Identify which cell holds the provided text, then report its [X, Y] central coordinate. 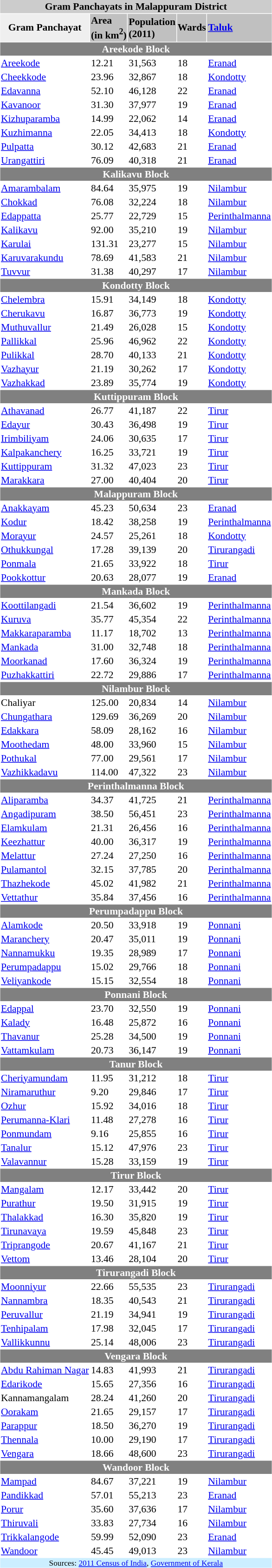
11.95 [109, 1078]
29,190 [152, 1439]
28,104 [152, 1258]
31,212 [152, 1078]
30.12 [109, 146]
76.08 [109, 202]
36,773 [152, 313]
Aliparamba [45, 800]
Niramaruthur [45, 1092]
41,583 [152, 257]
Gram Panchayat [45, 28]
Pulamantol [45, 869]
12.21 [109, 63]
Kalpakanchery [45, 452]
33,442 [152, 1189]
41,982 [152, 883]
19.50 [109, 1203]
15.28 [109, 1161]
30,635 [152, 438]
Ozhur [45, 1105]
Oorakam [45, 1411]
Kavanoor [45, 104]
Puzhakkattiri [45, 674]
21.49 [109, 327]
18.42 [109, 521]
55,213 [152, 1495]
35,774 [152, 382]
23,277 [152, 243]
92.00 [109, 229]
37,977 [152, 104]
Kuzhimanna [45, 132]
Urangattiri [45, 160]
Vallikkunnu [45, 1342]
Tanalur [45, 1147]
34,941 [152, 1314]
48,006 [152, 1342]
22.05 [109, 132]
59.99 [109, 1536]
20,834 [152, 702]
Moonniyur [45, 1286]
32,550 [152, 1008]
Cherukavu [45, 313]
Thazhekode [45, 883]
Irimbiliyam [45, 438]
35,975 [152, 188]
Nannamukku [45, 952]
84.67 [109, 1481]
Kalady [45, 1022]
37,221 [152, 1481]
41,725 [152, 800]
Moorkanad [45, 660]
Perinthalmanna Block [136, 786]
22.66 [109, 1286]
20.67 [109, 1244]
31,563 [152, 63]
129.69 [109, 716]
45.02 [109, 883]
Kannamangalam [45, 1397]
Pookkottur [45, 577]
30.43 [109, 424]
40,543 [152, 1300]
52,090 [152, 1536]
Cheekkode [45, 76]
29,766 [152, 966]
14.99 [109, 118]
17.28 [109, 549]
15.92 [109, 1105]
Vettom [45, 1258]
38.50 [109, 813]
56,451 [152, 813]
18.35 [109, 1300]
47,023 [152, 466]
40,318 [152, 160]
19.59 [109, 1231]
25,261 [152, 535]
16.87 [109, 313]
Malappuram Block [136, 494]
20.73 [109, 1050]
47,976 [152, 1147]
18.66 [109, 1453]
20.63 [109, 577]
Keezhattur [45, 841]
Kuruva [45, 619]
Alamkode [45, 925]
Tenhipalam [45, 1328]
28,162 [152, 730]
27.24 [109, 855]
58.09 [109, 730]
35.77 [109, 619]
Edakkara [45, 730]
Mankada Block [136, 591]
15.91 [109, 299]
11.48 [109, 1119]
Chungathara [45, 716]
Chaliyar [45, 702]
29,561 [152, 758]
23.96 [109, 76]
Koottilangadi [45, 605]
Kodur [45, 521]
Nannambra [45, 1300]
Vengara Block [136, 1356]
10.00 [109, 1439]
14.83 [109, 1370]
21.54 [109, 605]
Perumpadappu [45, 966]
125.00 [109, 702]
Thavanur [45, 1036]
Trikkalangode [45, 1536]
Karuvarakundu [45, 257]
Athavanad [45, 410]
18.50 [109, 1425]
Edappal [45, 1008]
Ponmala [45, 563]
Population(2011) [152, 28]
48,600 [152, 1453]
32.15 [109, 869]
Morayur [45, 535]
45.45 [109, 1550]
Pallikkal [45, 341]
Parappur [45, 1425]
41,167 [152, 1244]
47,322 [152, 772]
35,210 [152, 229]
37,636 [152, 1509]
Taluk [240, 28]
Edappatta [45, 216]
27,278 [152, 1119]
11.17 [109, 633]
17.60 [109, 660]
33,159 [152, 1161]
18,702 [152, 633]
25,872 [152, 1022]
Vazhakkad [45, 382]
Thennala [45, 1439]
Kuttippuram [45, 466]
Pulikkal [45, 355]
12.17 [109, 1189]
Edarikode [45, 1384]
Pandikkad [45, 1495]
Othukkungal [45, 549]
Muthuvallur [45, 327]
21.31 [109, 827]
36,324 [152, 660]
Anakkayam [45, 508]
16.48 [109, 1022]
Ponnani Block [136, 994]
23.89 [109, 382]
37,785 [152, 869]
25.96 [109, 341]
Areekode [45, 63]
Pothukal [45, 758]
31,915 [152, 1203]
34.37 [109, 800]
27,250 [152, 855]
13.46 [109, 1258]
27,734 [152, 1523]
Mankada [45, 647]
32,554 [152, 980]
Mampad [45, 1481]
13 [192, 633]
15.15 [109, 980]
22.72 [109, 674]
32,867 [152, 76]
Maranchery [45, 939]
24.06 [109, 438]
46,128 [152, 90]
78.69 [109, 257]
36,270 [152, 1425]
Perumpadappu Block [136, 911]
84.64 [109, 188]
77.00 [109, 758]
57.01 [109, 1495]
Thalakkad [45, 1217]
Kondotty Block [136, 285]
Marakkara [45, 480]
Purathur [45, 1203]
Mangalam [45, 1189]
Karulai [45, 243]
34,413 [152, 132]
36,498 [152, 424]
40,133 [152, 355]
35,820 [152, 1217]
Abdu Rahiman Nagar [45, 1370]
55,535 [152, 1286]
15.02 [109, 966]
36,269 [152, 716]
45.23 [109, 508]
31.38 [109, 271]
Ponmundam [45, 1133]
26.77 [109, 410]
29,846 [152, 1092]
35.60 [109, 1509]
33,922 [152, 563]
Veliyankode [45, 980]
40,404 [152, 480]
Edavanna [45, 90]
15.12 [109, 1147]
24.57 [109, 535]
Angadipuram [45, 813]
33.83 [109, 1523]
Gram Panchayats in Malappuram District [136, 6]
27.00 [109, 480]
Wards [192, 28]
Pulpatta [45, 146]
45,848 [152, 1231]
31.32 [109, 466]
Area(in km2) [109, 28]
Tirur Block [136, 1175]
36,317 [152, 841]
Amarambalam [45, 188]
33,918 [152, 925]
40.00 [109, 841]
42,683 [152, 146]
41,993 [152, 1370]
Vazhayur [45, 368]
Makkaraparamba [45, 633]
29,886 [152, 674]
Vattamkulam [45, 1050]
Wandoor [45, 1550]
52.10 [109, 90]
Areekode Block [136, 49]
26,456 [152, 827]
25.77 [109, 216]
16.30 [109, 1217]
39,139 [152, 549]
23.70 [109, 1008]
26,028 [152, 327]
32,748 [152, 647]
76.09 [109, 160]
Porur [45, 1509]
22,062 [152, 118]
Kuttippuram Block [136, 396]
30,262 [152, 368]
20.50 [109, 925]
Melattur [45, 855]
28.70 [109, 355]
41,187 [152, 410]
20.47 [109, 939]
27,356 [152, 1384]
25,855 [152, 1133]
Triprangode [45, 1244]
28,077 [152, 577]
Kalikavu Block [136, 174]
36,147 [152, 1050]
22,729 [152, 216]
28,989 [152, 952]
48.00 [109, 744]
34,016 [152, 1105]
Perumanna-Klari [45, 1119]
35.84 [109, 897]
Peruvallur [45, 1314]
29,157 [152, 1411]
32,045 [152, 1328]
40,297 [152, 271]
Tanur Block [136, 1064]
131.31 [109, 243]
50,634 [152, 508]
Chelembra [45, 299]
28.24 [109, 1397]
34,500 [152, 1036]
46,962 [152, 341]
Vengara [45, 1453]
Tirunavaya [45, 1231]
45,354 [152, 619]
19.35 [109, 952]
Valavannur [45, 1161]
Kizhuparamba [45, 118]
34,149 [152, 299]
31.00 [109, 647]
Thiruvali [45, 1523]
Tuvvur [45, 271]
31.30 [109, 104]
41,260 [152, 1397]
Vettathur [45, 897]
49,013 [152, 1550]
33,721 [152, 452]
Moothedam [45, 744]
36,602 [152, 605]
Elamkulam [45, 827]
Edayur [45, 424]
114.00 [109, 772]
25.28 [109, 1036]
25.14 [109, 1342]
Sources: 2011 Census of India, Government of Kerala [136, 1563]
16.25 [109, 452]
32,224 [152, 202]
Nilambur Block [136, 688]
Kalikavu [45, 229]
17.98 [109, 1328]
33,960 [152, 744]
Vazhikkadavu [45, 772]
Wandoor Block [136, 1467]
35,011 [152, 939]
Tirurangadi Block [136, 1272]
9.20 [109, 1092]
37,456 [152, 897]
Chokkad [45, 202]
Cheriyamundam [45, 1078]
38,258 [152, 521]
9.16 [109, 1133]
15.65 [109, 1384]
